From the cell containing the given text, extract its center point as (X, Y) coordinate. 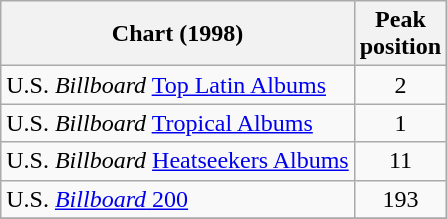
11 (400, 161)
2 (400, 85)
1 (400, 123)
193 (400, 199)
Chart (1998) (178, 34)
Peakposition (400, 34)
U.S. Billboard Top Latin Albums (178, 85)
U.S. Billboard Heatseekers Albums (178, 161)
U.S. Billboard Tropical Albums (178, 123)
U.S. Billboard 200 (178, 199)
